Identify which cell holds the provided text, then report its (X, Y) central coordinate. 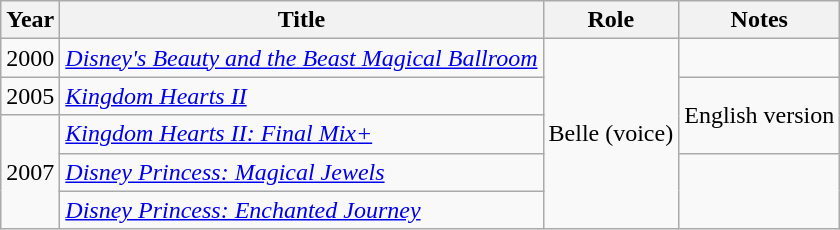
Disney Princess: Enchanted Journey (302, 210)
Kingdom Hearts II: Final Mix+ (302, 134)
Title (302, 20)
Year (30, 20)
Disney's Beauty and the Beast Magical Ballroom (302, 58)
English version (760, 115)
Belle (voice) (611, 134)
Role (611, 20)
2000 (30, 58)
Kingdom Hearts II (302, 96)
Notes (760, 20)
2007 (30, 172)
2005 (30, 96)
Disney Princess: Magical Jewels (302, 172)
